Determine the [X, Y] coordinate at the center of the cell enclosing the given text.  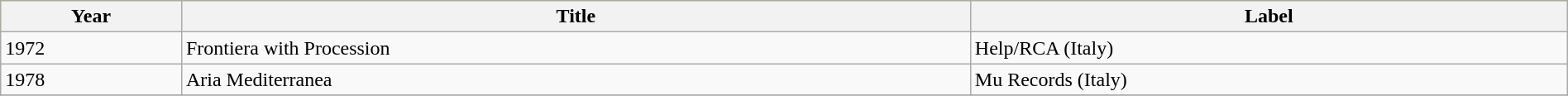
Aria Mediterranea [576, 79]
Year [91, 17]
1978 [91, 79]
Frontiera with Procession [576, 48]
Title [576, 17]
Mu Records (Italy) [1269, 79]
Help/RCA (Italy) [1269, 48]
Label [1269, 17]
1972 [91, 48]
